Find where the given text appears and provide that cell's center as [x, y] coordinate. 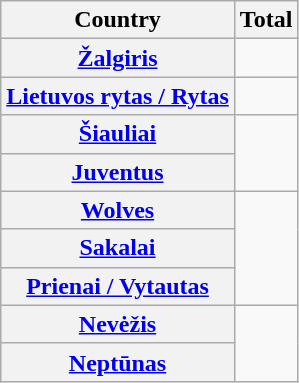
Nevėžis [118, 324]
Country [118, 20]
Wolves [118, 210]
Prienai / Vytautas [118, 286]
Šiauliai [118, 134]
Žalgiris [118, 58]
Sakalai [118, 248]
Neptūnas [118, 362]
Juventus [118, 172]
Lietuvos rytas / Rytas [118, 96]
Total [266, 20]
